Provide the [x, y] coordinate of the cell's center where the given text is located.  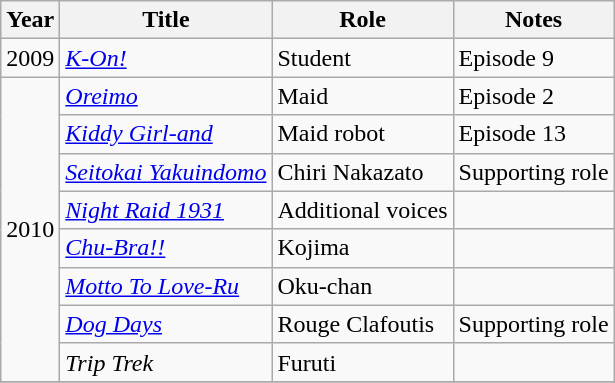
Dog Days [166, 324]
K-On! [166, 58]
Oreimo [166, 96]
Chiri Nakazato [362, 172]
Maid robot [362, 134]
Rouge Clafoutis [362, 324]
Student [362, 58]
2009 [30, 58]
Notes [534, 20]
Motto To Love-Ru [166, 286]
Episode 9 [534, 58]
Maid [362, 96]
Kojima [362, 248]
Year [30, 20]
Night Raid 1931 [166, 210]
Furuti [362, 362]
Seitokai Yakuindomo [166, 172]
Role [362, 20]
Oku-chan [362, 286]
Chu-Bra!! [166, 248]
Title [166, 20]
Kiddy Girl-and [166, 134]
2010 [30, 229]
Episode 13 [534, 134]
Additional voices [362, 210]
Episode 2 [534, 96]
Trip Trek [166, 362]
